Extract the [x, y] coordinate from the center of the cell holding the provided text.  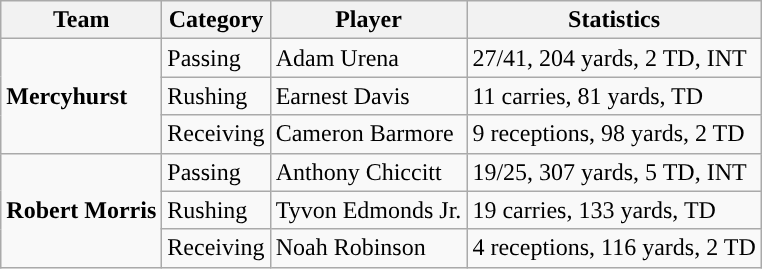
Team [82, 20]
Anthony Chiccitt [368, 172]
Noah Robinson [368, 248]
Cameron Barmore [368, 134]
11 carries, 81 yards, TD [614, 96]
Player [368, 20]
Category [216, 20]
Adam Urena [368, 58]
Robert Morris [82, 210]
27/41, 204 yards, 2 TD, INT [614, 58]
4 receptions, 116 yards, 2 TD [614, 248]
Tyvon Edmonds Jr. [368, 210]
Earnest Davis [368, 96]
9 receptions, 98 yards, 2 TD [614, 134]
19/25, 307 yards, 5 TD, INT [614, 172]
19 carries, 133 yards, TD [614, 210]
Mercyhurst [82, 96]
Statistics [614, 20]
